For the text-containing cell, return its midpoint in [x, y] coordinate format. 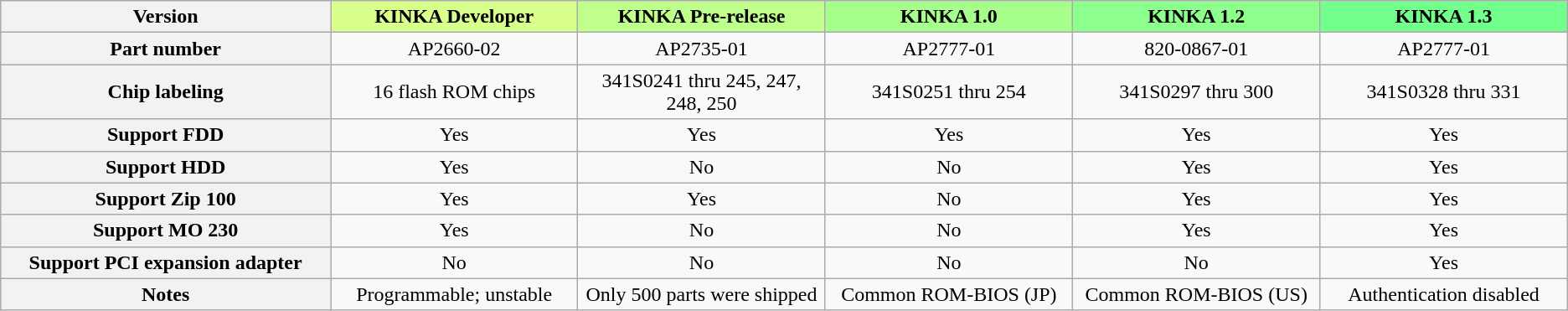
KINKA 1.3 [1444, 17]
Authentication disabled [1444, 294]
Support Zip 100 [166, 199]
Part number [166, 49]
Support FDD [166, 135]
Support PCI expansion adapter [166, 262]
KINKA 1.0 [948, 17]
Notes [166, 294]
Version [166, 17]
KINKA 1.2 [1196, 17]
Common ROM-BIOS (JP) [948, 294]
Support HDD [166, 167]
341S0241 thru 245, 247, 248, 250 [702, 92]
Only 500 parts were shipped [702, 294]
AP2660-02 [454, 49]
341S0328 thru 331 [1444, 92]
Support MO 230 [166, 231]
KINKA Developer [454, 17]
KINKA Pre-release [702, 17]
Common ROM-BIOS (US) [1196, 294]
820-0867-01 [1196, 49]
AP2735-01 [702, 49]
341S0251 thru 254 [948, 92]
Chip labeling [166, 92]
Programmable; unstable [454, 294]
16 flash ROM chips [454, 92]
341S0297 thru 300 [1196, 92]
